Pinpoint the cell where the given text exists, returning its (x, y) midpoint coordinate. 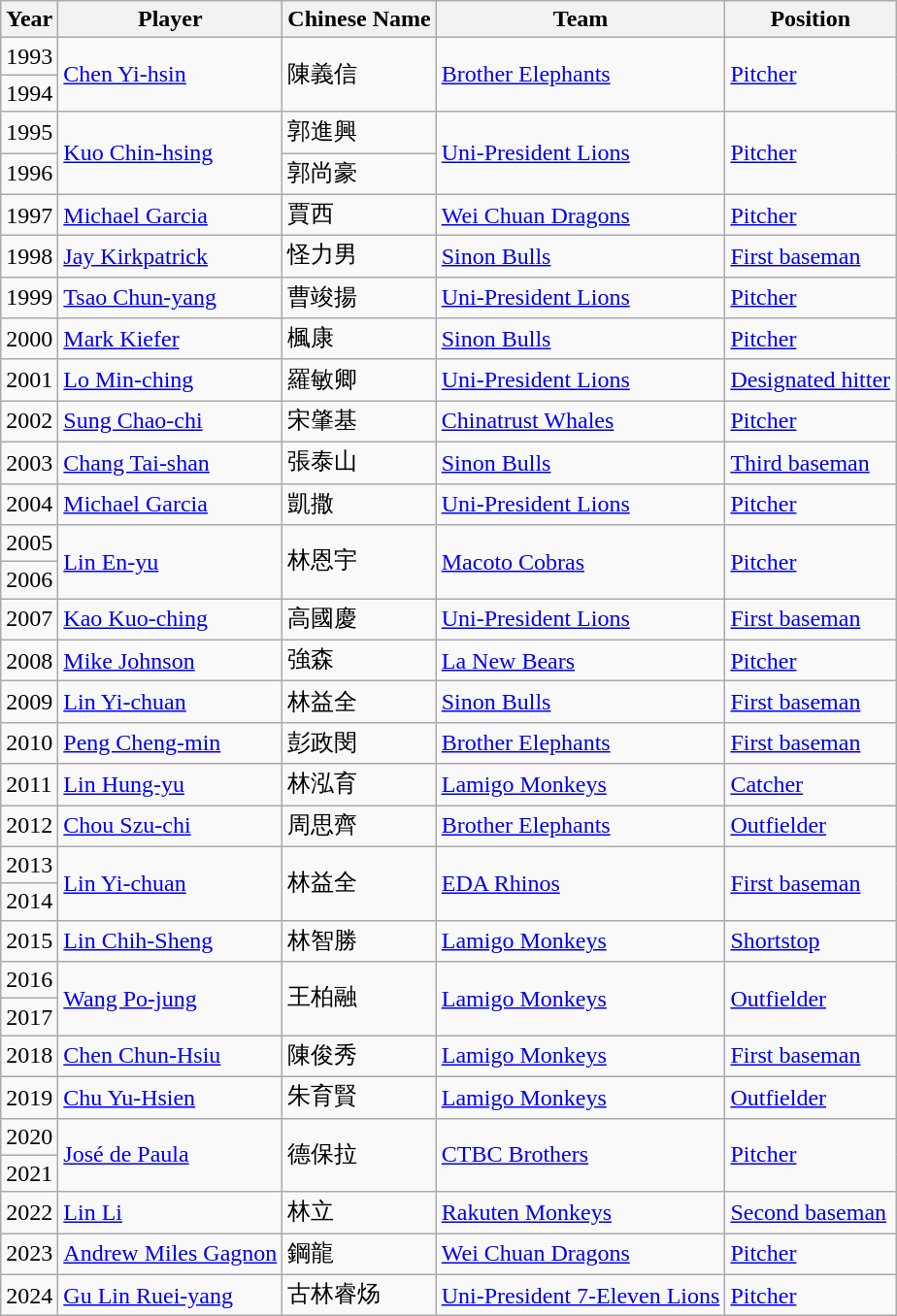
Catcher (811, 784)
Chinese Name (359, 19)
2014 (29, 902)
Mark Kiefer (171, 340)
1996 (29, 175)
2020 (29, 1136)
朱育賢 (359, 1097)
Peng Cheng-min (171, 743)
Chang Tai-shan (171, 462)
La New Bears (581, 660)
郭尚豪 (359, 175)
Chen Yi-hsin (171, 75)
曹竣揚 (359, 297)
2009 (29, 703)
德保拉 (359, 1155)
2004 (29, 505)
2017 (29, 1017)
CTBC Brothers (581, 1155)
Lin Li (171, 1213)
Lin En-yu (171, 562)
1993 (29, 56)
王柏融 (359, 999)
Gu Lin Ruei-yang (171, 1295)
Chou Szu-chi (171, 827)
2001 (29, 380)
宋肇基 (359, 421)
EDA Rhinos (581, 883)
Kuo Chin-hsing (171, 153)
1995 (29, 132)
高國慶 (359, 619)
賈西 (359, 215)
Sung Chao-chi (171, 421)
凱撒 (359, 505)
周思齊 (359, 827)
羅敏卿 (359, 380)
Lo Min-ching (171, 380)
林泓育 (359, 784)
2013 (29, 865)
2008 (29, 660)
陳義信 (359, 75)
2005 (29, 543)
2024 (29, 1295)
Position (811, 19)
彭政閔 (359, 743)
Second baseman (811, 1213)
Wang Po-jung (171, 999)
林恩宇 (359, 562)
Kao Kuo-ching (171, 619)
2007 (29, 619)
Team (581, 19)
Lin Chih-Sheng (171, 941)
2012 (29, 827)
Year (29, 19)
2018 (29, 1056)
2010 (29, 743)
Shortstop (811, 941)
Player (171, 19)
Jay Kirkpatrick (171, 256)
古林睿炀 (359, 1295)
José de Paula (171, 1155)
Rakuten Monkeys (581, 1213)
2011 (29, 784)
Lin Hung-yu (171, 784)
1998 (29, 256)
2021 (29, 1173)
1999 (29, 297)
Andrew Miles Gagnon (171, 1254)
1997 (29, 215)
Designated hitter (811, 380)
2006 (29, 580)
2002 (29, 421)
Chinatrust Whales (581, 421)
楓康 (359, 340)
Uni-President 7-Eleven Lions (581, 1295)
Mike Johnson (171, 660)
1994 (29, 93)
強森 (359, 660)
2016 (29, 980)
林智勝 (359, 941)
2023 (29, 1254)
2000 (29, 340)
鋼龍 (359, 1254)
林立 (359, 1213)
Chu Yu-Hsien (171, 1097)
2019 (29, 1097)
2003 (29, 462)
2015 (29, 941)
張泰山 (359, 462)
Macoto Cobras (581, 562)
陳俊秀 (359, 1056)
Chen Chun-Hsiu (171, 1056)
Tsao Chun-yang (171, 297)
怪力男 (359, 256)
2022 (29, 1213)
Third baseman (811, 462)
郭進興 (359, 132)
